Detect which cell encompasses the target text, then output its [X, Y] center coordinate. 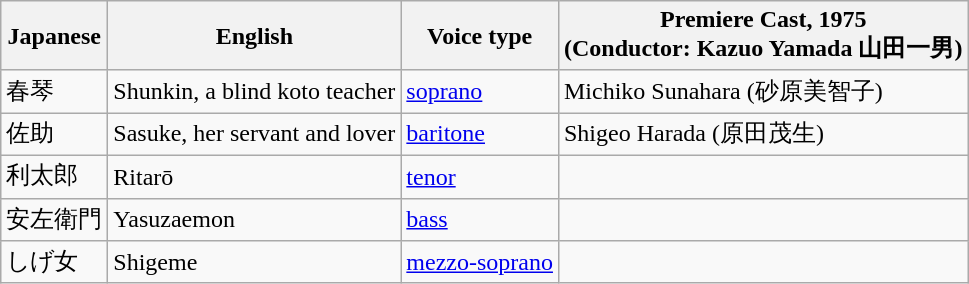
Voice type [480, 36]
Shunkin, a blind koto teacher [254, 92]
English [254, 36]
baritone [480, 134]
佐助 [54, 134]
Premiere Cast, 1975(Conductor: Kazuo Yamada 山田一男) [763, 36]
Michiko Sunahara (砂原美智子) [763, 92]
tenor [480, 176]
Yasuzaemon [254, 220]
soprano [480, 92]
Shigeme [254, 262]
利太郎 [54, 176]
mezzo-soprano [480, 262]
春琴 [54, 92]
bass [480, 220]
しげ女 [54, 262]
Sasuke, her servant and lover [254, 134]
Shigeo Harada (原田茂生) [763, 134]
Ritarō [254, 176]
Japanese [54, 36]
安左衛門 [54, 220]
